Return (X, Y) of the center of cell containing provided text 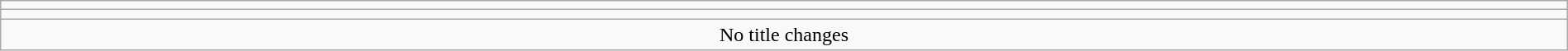
No title changes (784, 35)
